Detect which cell encompasses the target text, then output its (x, y) center coordinate. 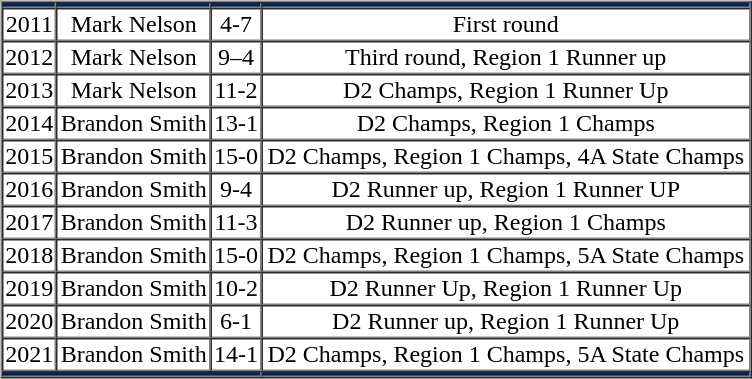
2021 (30, 354)
2018 (30, 256)
D2 Runner up, Region 1 Runner UP (506, 190)
2016 (30, 190)
2017 (30, 222)
11-2 (236, 90)
2014 (30, 124)
D2 Champs, Region 1 Champs (506, 124)
2015 (30, 156)
2011 (30, 24)
9-4 (236, 190)
2019 (30, 288)
D2 Runner up, Region 1 Runner Up (506, 322)
2012 (30, 58)
14-1 (236, 354)
13-1 (236, 124)
2013 (30, 90)
D2 Runner up, Region 1 Champs (506, 222)
D2 Champs, Region 1 Champs, 4A State Champs (506, 156)
11-3 (236, 222)
2020 (30, 322)
9–4 (236, 58)
6-1 (236, 322)
10-2 (236, 288)
D2 Champs, Region 1 Runner Up (506, 90)
Third round, Region 1 Runner up (506, 58)
4-7 (236, 24)
First round (506, 24)
D2 Runner Up, Region 1 Runner Up (506, 288)
